Detect which cell encompasses the target text, then output its [x, y] center coordinate. 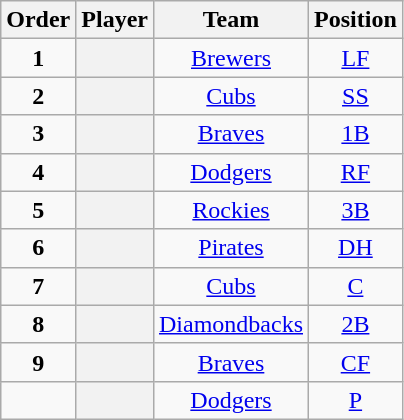
2 [38, 96]
CF [356, 362]
5 [38, 210]
Team [230, 20]
C [356, 286]
SS [356, 96]
3 [38, 134]
P [356, 400]
DH [356, 248]
LF [356, 58]
7 [38, 286]
4 [38, 172]
RF [356, 172]
Rockies [230, 210]
1B [356, 134]
Order [38, 20]
1 [38, 58]
3B [356, 210]
Brewers [230, 58]
2B [356, 324]
Pirates [230, 248]
6 [38, 248]
Player [115, 20]
Diamondbacks [230, 324]
Position [356, 20]
8 [38, 324]
9 [38, 362]
